Search for the cell housing the specified text and yield its (X, Y) center coordinate. 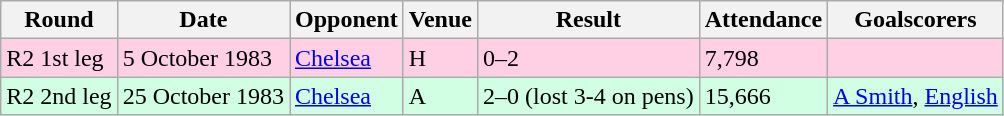
H (440, 58)
Result (588, 20)
A Smith, English (916, 96)
Attendance (763, 20)
5 October 1983 (203, 58)
R2 1st leg (59, 58)
Date (203, 20)
0–2 (588, 58)
2–0 (lost 3-4 on pens) (588, 96)
Opponent (347, 20)
Round (59, 20)
Venue (440, 20)
A (440, 96)
Goalscorers (916, 20)
15,666 (763, 96)
R2 2nd leg (59, 96)
25 October 1983 (203, 96)
7,798 (763, 58)
